Find where the given text appears and provide that cell's center as (X, Y) coordinate. 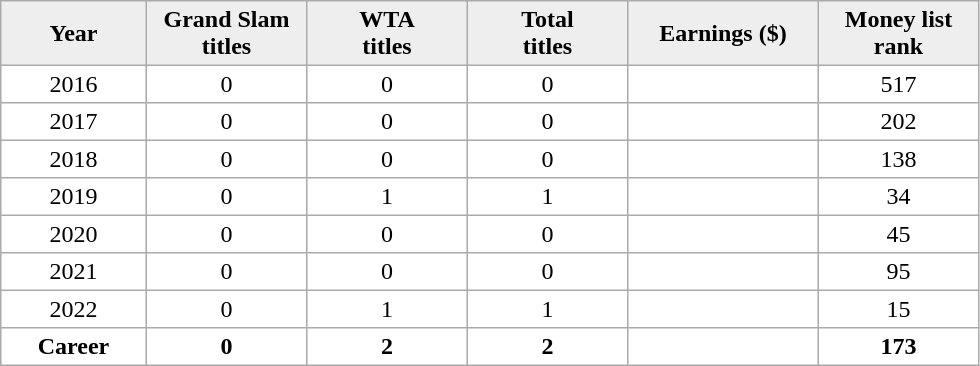
WTA titles (387, 33)
Year (74, 33)
138 (898, 159)
2022 (74, 309)
2019 (74, 197)
Grand Slam titles (226, 33)
45 (898, 234)
15 (898, 309)
Money list rank (898, 33)
2021 (74, 272)
Earnings ($) (723, 33)
2017 (74, 122)
173 (898, 347)
517 (898, 84)
202 (898, 122)
Career (74, 347)
2018 (74, 159)
34 (898, 197)
2020 (74, 234)
95 (898, 272)
Total titles (547, 33)
2016 (74, 84)
